Output the [X, Y] coordinate of the center of the cell containing the given text.  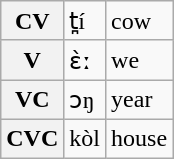
we [140, 60]
ɔŋ [85, 100]
VC [32, 100]
CV [32, 21]
year [140, 100]
t̪í [85, 21]
CVC [32, 138]
ɛ̀ː [85, 60]
V [32, 60]
cow [140, 21]
house [140, 138]
kòl [85, 138]
